Output the [X, Y] coordinate of the center of the cell containing the given text.  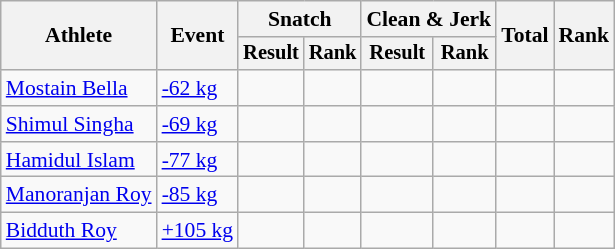
Mostain Bella [79, 88]
-85 kg [198, 195]
Total [524, 36]
-69 kg [198, 124]
Hamidul Islam [79, 160]
Shimul Singha [79, 124]
Athlete [79, 36]
-62 kg [198, 88]
Snatch [300, 19]
+105 kg [198, 231]
Manoranjan Roy [79, 195]
Bidduth Roy [79, 231]
Event [198, 36]
Clean & Jerk [428, 19]
-77 kg [198, 160]
